Return (X, Y) of the center of cell containing provided text 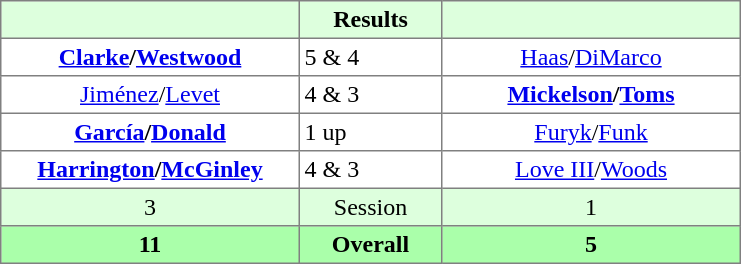
5 & 4 (370, 57)
Haas/DiMarco (591, 57)
Session (370, 207)
Results (370, 20)
Harrington/McGinley (150, 170)
Overall (370, 245)
5 (591, 245)
Jiménez/Levet (150, 95)
3 (150, 207)
Clarke/Westwood (150, 57)
11 (150, 245)
Love III/Woods (591, 170)
García/Donald (150, 132)
1 (591, 207)
Furyk/Funk (591, 132)
1 up (370, 132)
Mickelson/Toms (591, 95)
